Capture the cell that displays the provided text and extract its (X, Y) central coordinate. 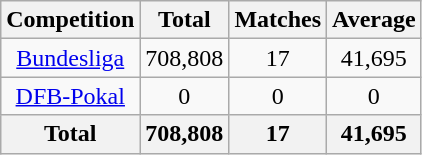
Competition (70, 20)
Matches (278, 20)
Bundesliga (70, 58)
Average (374, 20)
DFB-Pokal (70, 96)
